Identify which cell holds the provided text, then report its (X, Y) central coordinate. 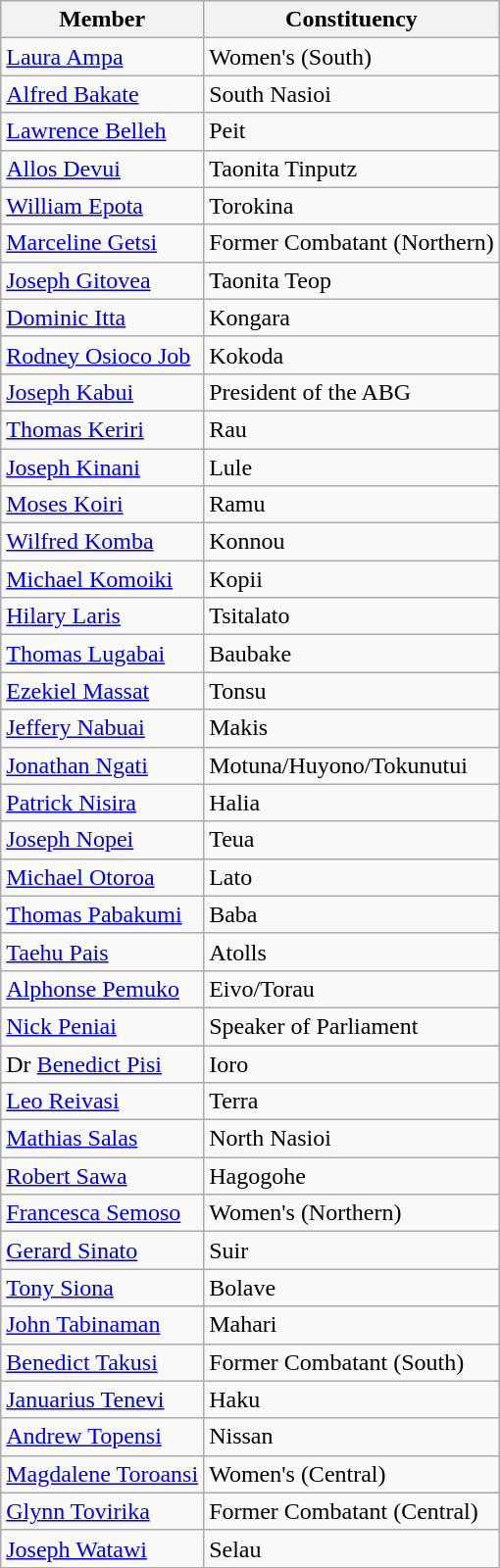
Terra (352, 1102)
Joseph Gitovea (102, 280)
Lawrence Belleh (102, 131)
Speaker of Parliament (352, 1026)
Kongara (352, 318)
Magdalene Toroansi (102, 1474)
Halia (352, 803)
Robert Sawa (102, 1176)
Moses Koiri (102, 505)
Ezekiel Massat (102, 691)
Member (102, 20)
Kokoda (352, 355)
Taehu Pais (102, 952)
Jonathan Ngati (102, 765)
Konnou (352, 542)
Baubake (352, 654)
Glynn Tovirika (102, 1511)
Rodney Osioco Job (102, 355)
Thomas Pabakumi (102, 914)
Tonsu (352, 691)
Wilfred Komba (102, 542)
Suir (352, 1250)
Former Combatant (Northern) (352, 243)
Francesca Semoso (102, 1213)
Nissan (352, 1437)
Taonita Teop (352, 280)
Eivo/Torau (352, 989)
Ramu (352, 505)
Women's (Northern) (352, 1213)
Taonita Tinputz (352, 169)
Hilary Laris (102, 616)
Joseph Watawi (102, 1548)
President of the ABG (352, 392)
Marceline Getsi (102, 243)
Andrew Topensi (102, 1437)
Thomas Lugabai (102, 654)
Women's (Central) (352, 1474)
Thomas Keriri (102, 429)
Motuna/Huyono/Tokunutui (352, 765)
Haku (352, 1399)
Mathias Salas (102, 1139)
Michael Otoroa (102, 877)
Teua (352, 840)
Tsitalato (352, 616)
Benedict Takusi (102, 1362)
Rau (352, 429)
Baba (352, 914)
North Nasioi (352, 1139)
Mahari (352, 1325)
Bolave (352, 1288)
Leo Reivasi (102, 1102)
Atolls (352, 952)
Alphonse Pemuko (102, 989)
Lule (352, 467)
Michael Komoiki (102, 579)
Ioro (352, 1063)
Tony Siona (102, 1288)
Jeffery Nabuai (102, 728)
Lato (352, 877)
Nick Peniai (102, 1026)
Allos Devui (102, 169)
Kopii (352, 579)
Patrick Nisira (102, 803)
William Epota (102, 206)
Makis (352, 728)
Dr Benedict Pisi (102, 1063)
Former Combatant (Central) (352, 1511)
Constituency (352, 20)
Laura Ampa (102, 57)
Joseph Kinani (102, 467)
Women's (South) (352, 57)
Former Combatant (South) (352, 1362)
South Nasioi (352, 94)
Torokina (352, 206)
Joseph Kabui (102, 392)
Hagogohe (352, 1176)
Joseph Nopei (102, 840)
John Tabinaman (102, 1325)
Alfred Bakate (102, 94)
Selau (352, 1548)
Januarius Tenevi (102, 1399)
Peit (352, 131)
Dominic Itta (102, 318)
Gerard Sinato (102, 1250)
